Determine the [X, Y] coordinate at the center of the cell enclosing the given text.  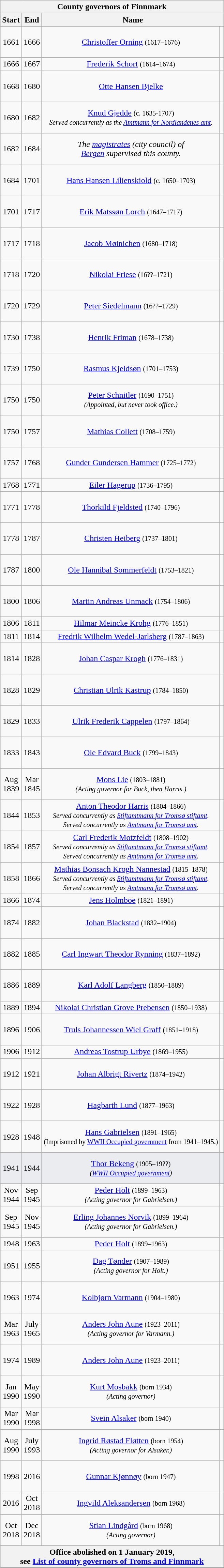
1955 [32, 1266]
Nov1944 [11, 1195]
Johan Blackstad (1832–1904) [131, 923]
July1965 [32, 1329]
Mathias Bonsach Krogh Nannestad (1815–1878)Served concurrently as Stiftamtmann for Tromsø stiftamt.Served concurrently as Amtmann for Tromsø amt. [131, 878]
1922 [11, 1105]
Anders John Aune (1923–2011) [131, 1360]
1858 [11, 878]
County governors of Finnmark [112, 7]
Mar1998 [32, 1418]
Peter Siedelmann (16??–1729) [131, 306]
End [32, 20]
1668 [11, 86]
Hagbarth Lund (1877–1963) [131, 1105]
1944 [32, 1168]
Johan Caspar Krogh (1776–1831) [131, 658]
Ingvild Aleksandersen (born 1968) [131, 1503]
Stian Lindgård (born 1968)(Acting governor) [131, 1530]
Rasmus Kjeldsøn (1701–1753) [131, 369]
Gunnar Kjønnøy (born 1947) [131, 1476]
1729 [32, 306]
Frederik Schort (1614–1674) [131, 64]
Gunder Gundersen Hammer (1725–1772) [131, 463]
1885 [32, 954]
Erik Matssøn Lorch (1647–1717) [131, 212]
1853 [32, 816]
Karl Adolf Langberg (1850–1889) [131, 985]
Jacob Møinichen (1680–1718) [131, 243]
Nikolai Christian Grove Prebensen (1850–1938) [131, 1007]
Start [11, 20]
Kolbjørn Varmann (1904–1980) [131, 1297]
1661 [11, 42]
Mar1990 [11, 1418]
Carl Frederik Motzfeldt (1808–1902)Served concurrently as Stiftamtmann for Tromsø stiftamt.Served concurrently as Amtmann for Tromsø amt. [131, 847]
Erling Johannes Norvik (1899–1964)(Acting governor for Gabrielsen.) [131, 1221]
Svein Alsaker (born 1940) [131, 1418]
1667 [32, 64]
May1990 [32, 1391]
Jan1990 [11, 1391]
Dec2018 [32, 1530]
1739 [11, 369]
Eiler Hagerup (1736–1795) [131, 485]
Knud Gjedde (c. 1635-1707)Served concurrently as the Amtmann for Nordlandenes amt. [131, 118]
Mar1963 [11, 1329]
Name [133, 20]
Hans Hansen Lilienskiold (c. 1650–1703) [131, 180]
Peder Holt (1899–1963) [131, 1244]
1738 [32, 337]
Office abolished on 1 January 2019,see List of county governors of Troms and Finnmark [112, 1557]
1921 [32, 1074]
Henrik Friman (1678–1738) [131, 337]
1857 [32, 847]
1998 [11, 1476]
Peter Schnitler (1690–1751)(Appointed, but never took office.) [131, 400]
1894 [32, 1007]
1844 [11, 816]
1730 [11, 337]
1941 [11, 1168]
1951 [11, 1266]
The magistrates (city council) ofBergen supervised this county. [131, 149]
Martin Andreas Unmack (1754–1806) [131, 601]
1854 [11, 847]
Nikolai Friese (16??–1721) [131, 274]
Johan Albrigt Rivertz (1874–1942) [131, 1074]
1896 [11, 1030]
Ulrik Frederik Cappelen (1797–1864) [131, 721]
Andreas Tostrup Urbye (1869–1955) [131, 1052]
July1993 [32, 1445]
Thor Bekeng (1905–19??)(WWII Occupied government) [131, 1168]
Peder Holt (1899–1963)(Acting governor for Gabrielsen.) [131, 1195]
Ole Edvard Buck (1799–1843) [131, 752]
Mar1845 [32, 784]
Fredrik Wilhelm Wedel-Jarlsberg (1787–1863) [131, 636]
Nov1945 [32, 1221]
Hilmar Meincke Krohg (1776–1851) [131, 623]
Hans Gabrielsen (1891–1965)(Imprisoned by WWII Occupied government from 1941–1945.) [131, 1137]
Aug1990 [11, 1445]
Dag Tønder (1907–1989)(Acting governor for Holt.) [131, 1266]
Aug1839 [11, 784]
Christoffer Orning (1617–1676) [131, 42]
Jens Holmboe (1821–1891) [131, 900]
Carl Ingwart Theodor Rynning (1837–1892) [131, 954]
1843 [32, 752]
1886 [11, 985]
Ole Hannibal Sommerfeldt (1753–1821) [131, 570]
Thorkild Fjeldsted (1740–1796) [131, 507]
Ingrid Røstad Fløtten (born 1954)(Acting governor for Alsaker.) [131, 1445]
1989 [32, 1360]
Truls Johannessen Wiel Graff (1851–1918) [131, 1030]
Mathias Collett (1708–1759) [131, 431]
Mons Lie (1803–1881)(Acting governor for Buck, then Harris.) [131, 784]
Kurt Mosbakk (born 1934)(Acting governor) [131, 1391]
Anders John Aune (1923–2011)(Acting governor for Varmann.) [131, 1329]
Anton Theodor Harris (1804–1866)Served concurrently as Stiftamtmann for Tromsø stiftamt.Served concurrently as Amtmann for Tromsø amt. [131, 816]
Christian Ulrik Kastrup (1784–1850) [131, 690]
Otte Hansen Bjelke [131, 86]
Christen Heiberg (1737–1801) [131, 538]
